Capture the cell that displays the provided text and extract its [X, Y] central coordinate. 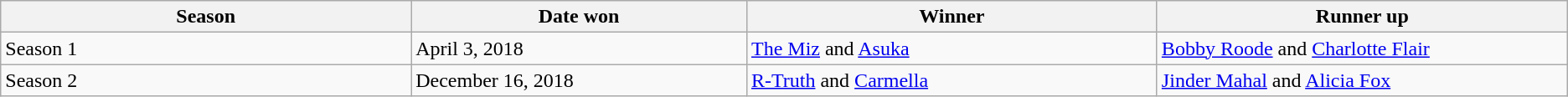
December 16, 2018 [580, 80]
The Miz and Asuka [952, 48]
R-Truth and Carmella [952, 80]
Date won [580, 17]
Season [206, 17]
Jinder Mahal and Alicia Fox [1362, 80]
Bobby Roode and Charlotte Flair [1362, 48]
Runner up [1362, 17]
Winner [952, 17]
Season 2 [206, 80]
Season 1 [206, 48]
April 3, 2018 [580, 48]
